Detect which cell encompasses the target text, then output its (x, y) center coordinate. 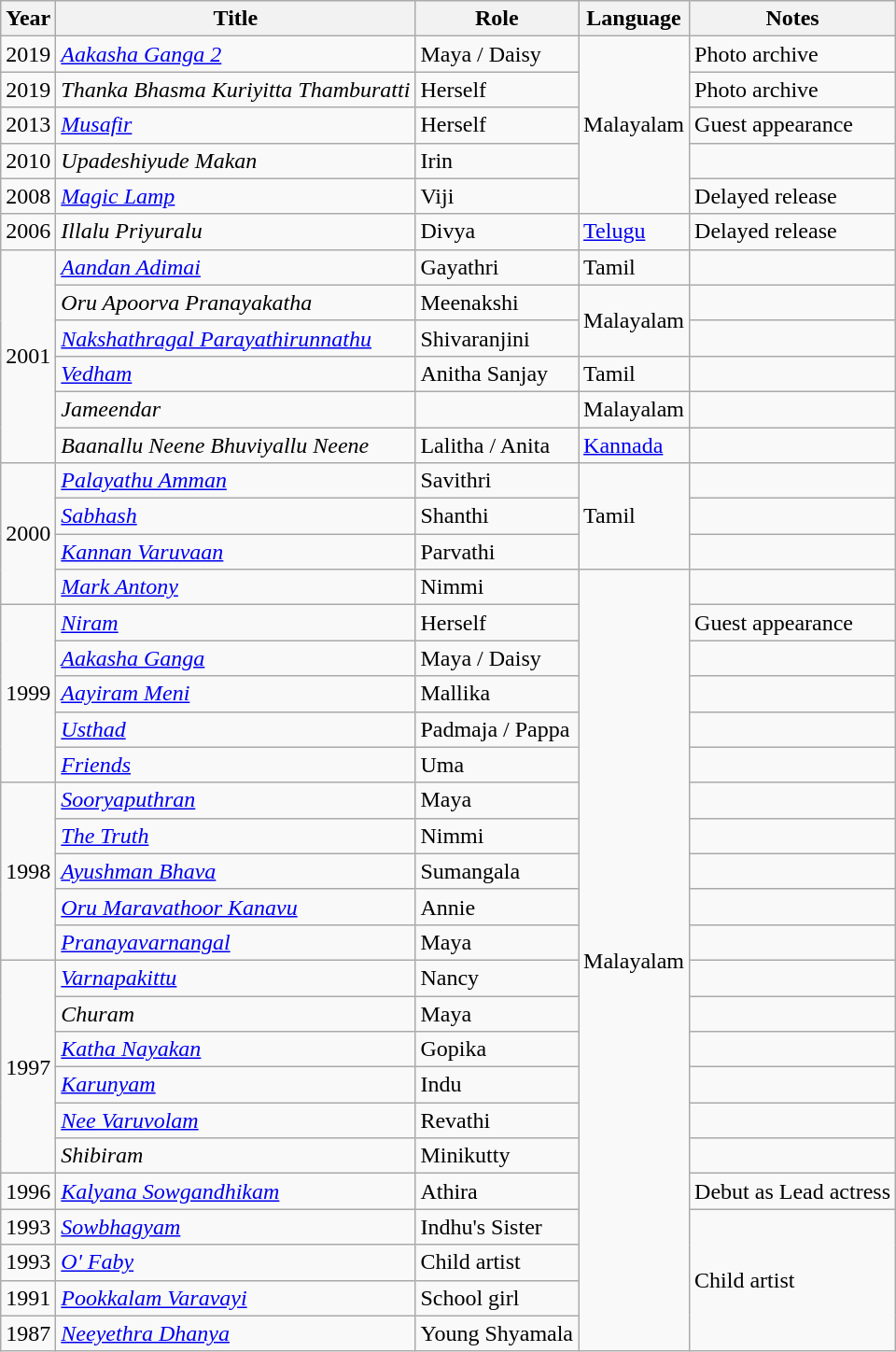
Sabhash (235, 516)
Sowbhagyam (235, 1227)
Kannada (635, 445)
Gayathri (497, 267)
Thanka Bhasma Kuriyitta Thamburatti (235, 90)
1991 (28, 1298)
2013 (28, 125)
Karunyam (235, 1085)
Kannan Varuvaan (235, 552)
The Truth (235, 836)
Viji (497, 196)
Annie (497, 907)
Irin (497, 161)
Debut as Lead actress (793, 1191)
Pranayavarnangal (235, 942)
Friends (235, 765)
Ayushman Bhava (235, 871)
2006 (28, 232)
Katha Nayakan (235, 1049)
Year (28, 19)
Role (497, 19)
1999 (28, 694)
Varnapakittu (235, 978)
Illalu Priyuralu (235, 232)
Indhu's Sister (497, 1227)
Shivaranjini (497, 338)
Oru Maravathoor Kanavu (235, 907)
Jameendar (235, 409)
Mallika (497, 694)
Niram (235, 623)
Shibiram (235, 1156)
Anitha Sanjay (497, 373)
School girl (497, 1298)
Minikutty (497, 1156)
Title (235, 19)
Aayiram Meni (235, 694)
Meenakshi (497, 303)
2001 (28, 356)
Nee Varuvolam (235, 1120)
2000 (28, 534)
1987 (28, 1333)
Pookkalam Varavayi (235, 1298)
Gopika (497, 1049)
Young Shyamala (497, 1333)
Upadeshiyude Makan (235, 161)
Lalitha / Anita (497, 445)
Sooryaputhran (235, 800)
O' Faby (235, 1262)
Oru Apoorva Pranayakatha (235, 303)
Athira (497, 1191)
Revathi (497, 1120)
1997 (28, 1066)
Nancy (497, 978)
Aakasha Ganga 2 (235, 54)
Vedham (235, 373)
Indu (497, 1085)
Sumangala (497, 871)
Language (635, 19)
Aakasha Ganga (235, 658)
Padmaja / Pappa (497, 729)
Magic Lamp (235, 196)
Telugu (635, 232)
Shanthi (497, 516)
Parvathi (497, 552)
Usthad (235, 729)
Mark Antony (235, 587)
Nakshathragal Parayathirunnathu (235, 338)
Divya (497, 232)
Savithri (497, 481)
Baanallu Neene Bhuviyallu Neene (235, 445)
Churam (235, 1013)
Kalyana Sowgandhikam (235, 1191)
Musafir (235, 125)
Aandan Adimai (235, 267)
1998 (28, 871)
Palayathu Amman (235, 481)
Neeyethra Dhanya (235, 1333)
2008 (28, 196)
Uma (497, 765)
1996 (28, 1191)
2010 (28, 161)
Notes (793, 19)
